Output the (x, y) coordinate of the center of the cell containing the given text.  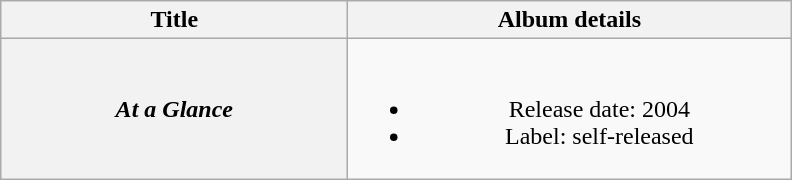
Album details (570, 20)
Title (174, 20)
Release date: 2004Label: self-released (570, 109)
At a Glance (174, 109)
